Provide the (x, y) coordinate of the cell's center where the given text is located.  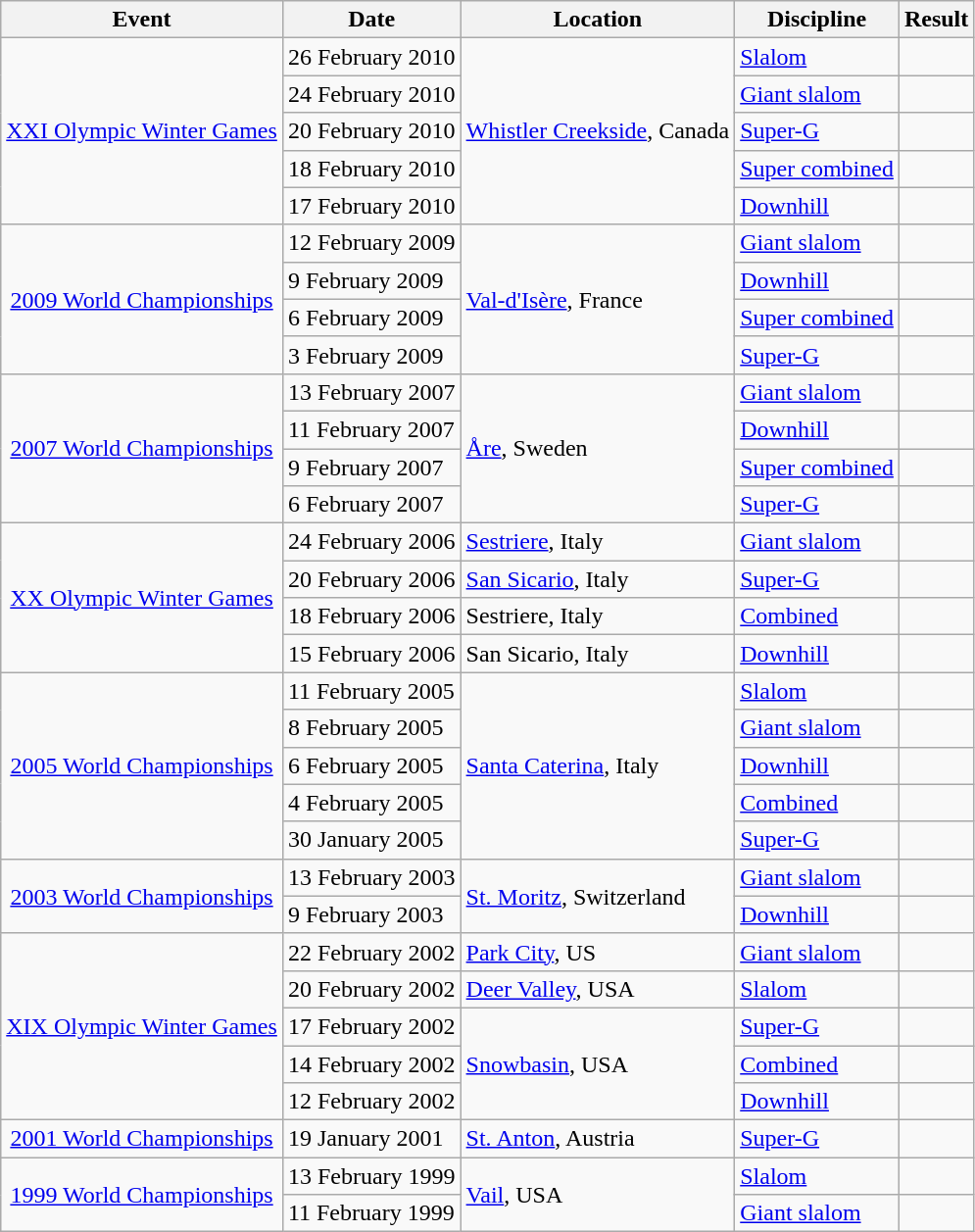
Discipline (817, 20)
3 February 2009 (371, 355)
11 February 2005 (371, 691)
XXI Olympic Winter Games (142, 131)
14 February 2002 (371, 1063)
6 February 2005 (371, 765)
St. Anton, Austria (598, 1139)
Vail, USA (598, 1195)
30 January 2005 (371, 840)
13 February 1999 (371, 1176)
24 February 2006 (371, 542)
19 January 2001 (371, 1139)
6 February 2009 (371, 318)
8 February 2005 (371, 728)
13 February 2007 (371, 392)
22 February 2002 (371, 952)
17 February 2002 (371, 1026)
St. Moritz, Switzerland (598, 896)
24 February 2010 (371, 94)
9 February 2007 (371, 468)
12 February 2002 (371, 1102)
Santa Caterina, Italy (598, 765)
20 February 2010 (371, 131)
18 February 2006 (371, 616)
4 February 2005 (371, 803)
Deer Valley, USA (598, 989)
2005 World Championships (142, 765)
Park City, US (598, 952)
20 February 2006 (371, 579)
17 February 2010 (371, 206)
Åre, Sweden (598, 448)
15 February 2006 (371, 654)
1999 World Championships (142, 1195)
Event (142, 20)
11 February 2007 (371, 429)
Snowbasin, USA (598, 1063)
2001 World Championships (142, 1139)
Result (936, 20)
XX Olympic Winter Games (142, 598)
2007 World Championships (142, 448)
XIX Olympic Winter Games (142, 1026)
2003 World Championships (142, 896)
9 February 2009 (371, 280)
Date (371, 20)
12 February 2009 (371, 243)
26 February 2010 (371, 57)
18 February 2010 (371, 169)
20 February 2002 (371, 989)
2009 World Championships (142, 299)
13 February 2003 (371, 877)
Whistler Creekside, Canada (598, 131)
Location (598, 20)
11 February 1999 (371, 1213)
Val-d'Isère, France (598, 299)
6 February 2007 (371, 505)
9 February 2003 (371, 914)
